Provide the (x, y) coordinate of the cell's center where the given text is located.  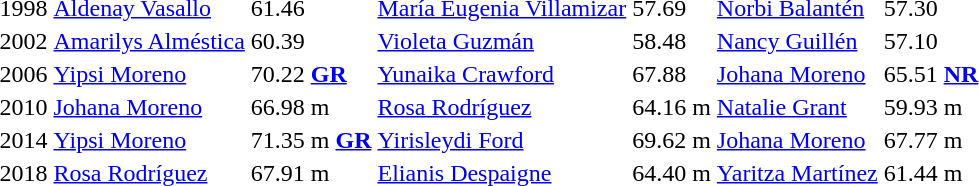
Amarilys Alméstica (149, 41)
Violeta Guzmán (502, 41)
Nancy Guillén (797, 41)
Yunaika Crawford (502, 74)
60.39 (311, 41)
67.88 (672, 74)
64.16 m (672, 107)
70.22 GR (311, 74)
69.62 m (672, 140)
Natalie Grant (797, 107)
58.48 (672, 41)
66.98 m (311, 107)
Yirisleydi Ford (502, 140)
Rosa Rodríguez (502, 107)
71.35 m GR (311, 140)
